Detect which cell encompasses the target text, then output its [x, y] center coordinate. 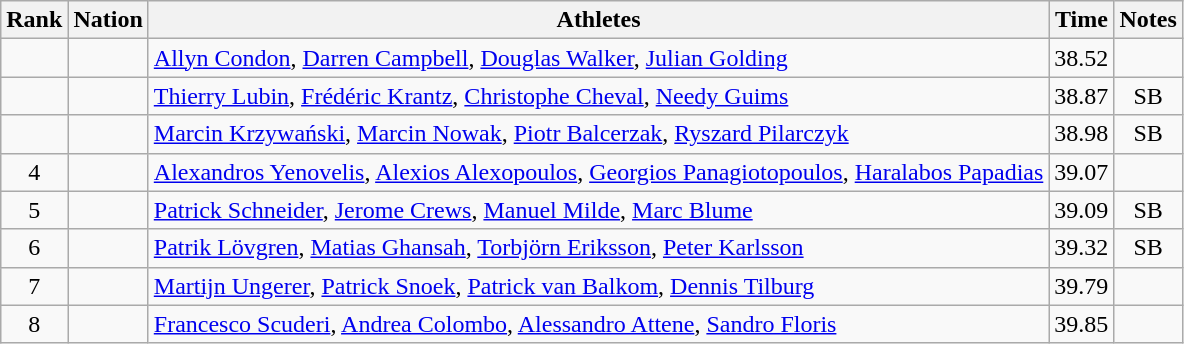
Rank [34, 20]
39.79 [1082, 286]
Notes [1148, 20]
7 [34, 286]
39.85 [1082, 324]
39.32 [1082, 248]
Athletes [598, 20]
Martijn Ungerer, Patrick Snoek, Patrick van Balkom, Dennis Tilburg [598, 286]
38.87 [1082, 96]
8 [34, 324]
Francesco Scuderi, Andrea Colombo, Alessandro Attene, Sandro Floris [598, 324]
4 [34, 172]
Allyn Condon, Darren Campbell, Douglas Walker, Julian Golding [598, 58]
Nation [108, 20]
39.09 [1082, 210]
38.52 [1082, 58]
38.98 [1082, 134]
Thierry Lubin, Frédéric Krantz, Christophe Cheval, Needy Guims [598, 96]
Marcin Krzywański, Marcin Nowak, Piotr Balcerzak, Ryszard Pilarczyk [598, 134]
6 [34, 248]
Time [1082, 20]
5 [34, 210]
Patrik Lövgren, Matias Ghansah, Torbjörn Eriksson, Peter Karlsson [598, 248]
39.07 [1082, 172]
Alexandros Yenovelis, Alexios Alexopoulos, Georgios Panagiotopoulos, Haralabos Papadias [598, 172]
Patrick Schneider, Jerome Crews, Manuel Milde, Marc Blume [598, 210]
